Identify which cell holds the provided text, then report its (x, y) central coordinate. 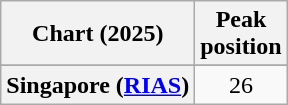
Chart (2025) (98, 34)
Peakposition (241, 34)
Singapore (RIAS) (98, 85)
26 (241, 85)
